From the cell containing the given text, extract its center point as [x, y] coordinate. 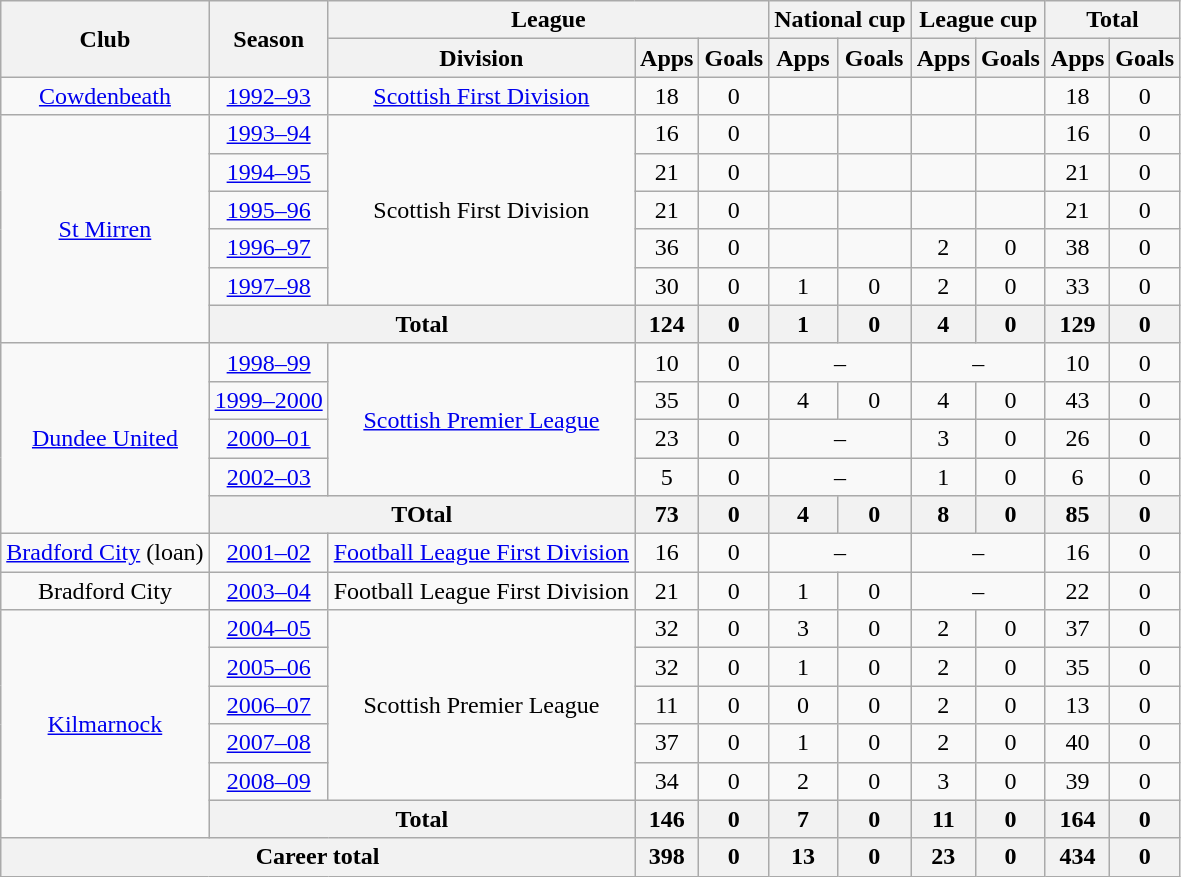
164 [1077, 819]
38 [1077, 248]
Dundee United [105, 438]
Cowdenbeath [105, 96]
National cup [840, 20]
TOtal [422, 515]
1995–96 [268, 210]
146 [667, 819]
Bradford City [105, 591]
Bradford City (loan) [105, 553]
33 [1077, 286]
1992–93 [268, 96]
1993–94 [268, 134]
85 [1077, 515]
129 [1077, 324]
2005–06 [268, 667]
39 [1077, 781]
2007–08 [268, 743]
26 [1077, 438]
8 [943, 515]
5 [667, 477]
7 [803, 819]
League cup [978, 20]
2004–05 [268, 629]
2001–02 [268, 553]
Career total [318, 857]
434 [1077, 857]
Season [268, 39]
124 [667, 324]
1996–97 [268, 248]
Club [105, 39]
30 [667, 286]
6 [1077, 477]
2003–04 [268, 591]
73 [667, 515]
34 [667, 781]
St Mirren [105, 229]
40 [1077, 743]
398 [667, 857]
1997–98 [268, 286]
Division [481, 58]
1994–95 [268, 172]
36 [667, 248]
1998–99 [268, 362]
2008–09 [268, 781]
43 [1077, 400]
2006–07 [268, 705]
22 [1077, 591]
Kilmarnock [105, 724]
2002–03 [268, 477]
2000–01 [268, 438]
1999–2000 [268, 400]
League [548, 20]
